Scan for the cell matching the given text and deliver its (X, Y) coordinate at center. 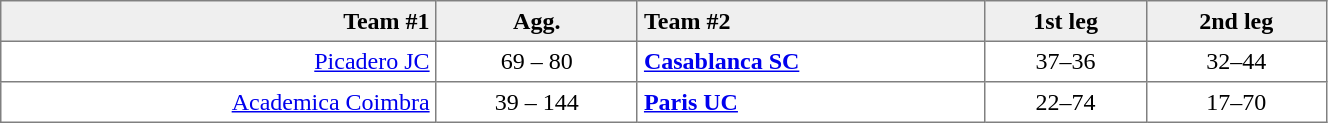
Picadero JC (219, 61)
Agg. (536, 21)
32–44 (1236, 61)
22–74 (1066, 102)
39 – 144 (536, 102)
69 – 80 (536, 61)
37–36 (1066, 61)
Team #1 (219, 21)
Casablanca SC (811, 61)
Team #2 (811, 21)
1st leg (1066, 21)
Paris UC (811, 102)
2nd leg (1236, 21)
17–70 (1236, 102)
Academica Coimbra (219, 102)
